Output the [X, Y] coordinate of the center of the cell containing the given text.  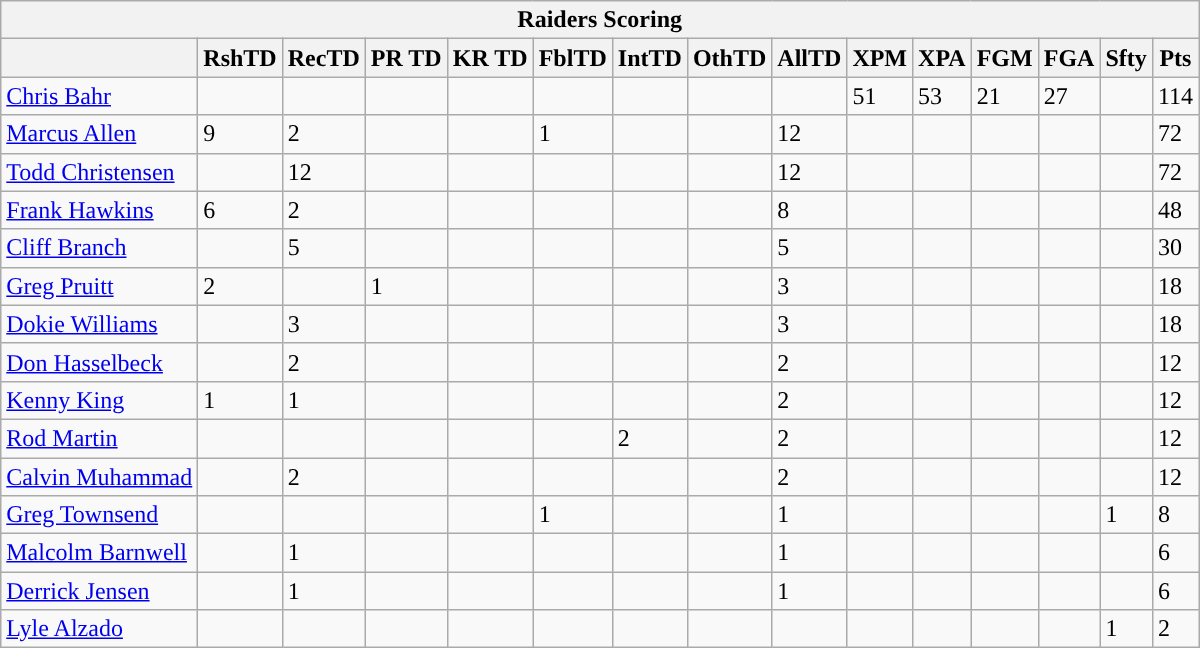
51 [880, 96]
OthTD [729, 58]
Chris Bahr [100, 96]
Sfty [1126, 58]
Lyle Alzado [100, 629]
XPM [880, 58]
IntTD [650, 58]
Pts [1175, 58]
Derrick Jensen [100, 591]
Cliff Branch [100, 248]
XPA [942, 58]
114 [1175, 96]
Rod Martin [100, 438]
AllTD [810, 58]
KR TD [490, 58]
30 [1175, 248]
9 [240, 134]
RecTD [324, 58]
RshTD [240, 58]
27 [1069, 96]
48 [1175, 210]
Greg Pruitt [100, 286]
Malcolm Barnwell [100, 553]
53 [942, 96]
Greg Townsend [100, 515]
Todd Christensen [100, 172]
21 [1004, 96]
Dokie Williams [100, 324]
Marcus Allen [100, 134]
Calvin Muhammad [100, 477]
FblTD [572, 58]
PR TD [406, 58]
FGM [1004, 58]
FGA [1069, 58]
Raiders Scoring [600, 20]
Frank Hawkins [100, 210]
Don Hasselbeck [100, 362]
Kenny King [100, 400]
